Detect which cell encompasses the target text, then output its [X, Y] center coordinate. 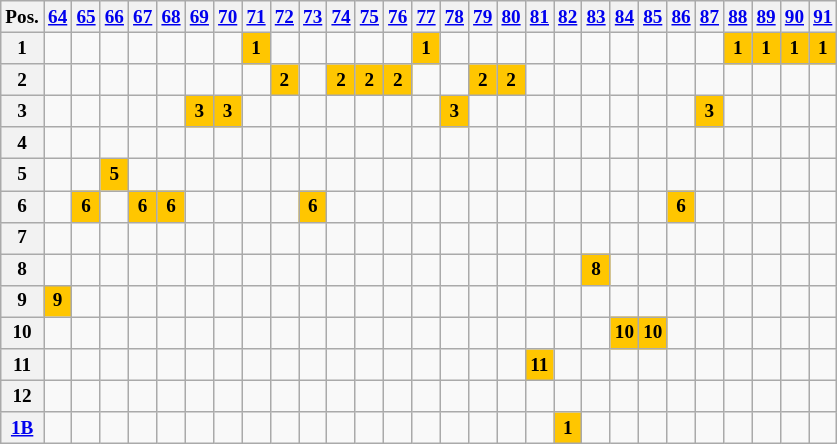
1B [22, 428]
67 [143, 17]
68 [171, 17]
Pos. [22, 17]
73 [313, 17]
65 [86, 17]
83 [596, 17]
91 [823, 17]
4 [22, 143]
12 [22, 396]
81 [539, 17]
79 [483, 17]
76 [398, 17]
64 [58, 17]
87 [709, 17]
66 [114, 17]
70 [228, 17]
88 [738, 17]
77 [426, 17]
75 [369, 17]
69 [199, 17]
74 [341, 17]
82 [568, 17]
84 [624, 17]
85 [653, 17]
78 [454, 17]
90 [794, 17]
89 [766, 17]
72 [284, 17]
86 [681, 17]
7 [22, 238]
71 [256, 17]
80 [511, 17]
